Extract the (X, Y) coordinate from the center of the cell holding the provided text.  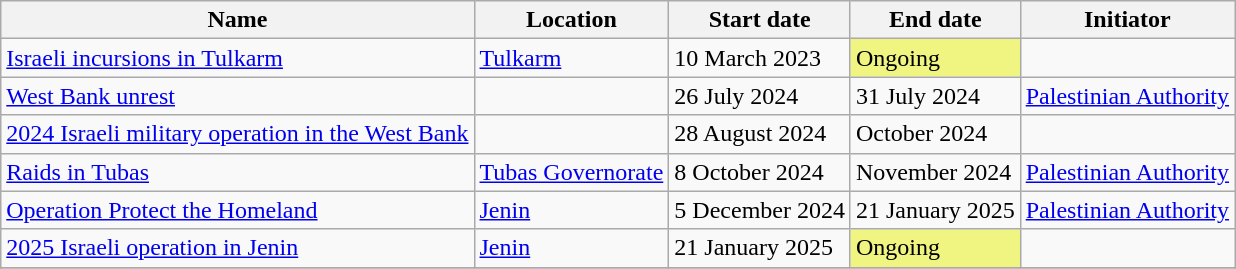
Raids in Tubas (238, 172)
Start date (760, 20)
Tubas Governorate (572, 172)
Tulkarm (572, 58)
Name (238, 20)
28 August 2024 (760, 134)
10 March 2023 (760, 58)
8 October 2024 (760, 172)
End date (935, 20)
November 2024 (935, 172)
West Bank unrest (238, 96)
5 December 2024 (760, 210)
October 2024 (935, 134)
2025 Israeli operation in Jenin (238, 248)
31 July 2024 (935, 96)
26 July 2024 (760, 96)
2024 Israeli military operation in the West Bank (238, 134)
Operation Protect the Homeland (238, 210)
Israeli incursions in Tulkarm (238, 58)
Initiator (1127, 20)
Location (572, 20)
